Identify which cell holds the provided text, then report its [X, Y] central coordinate. 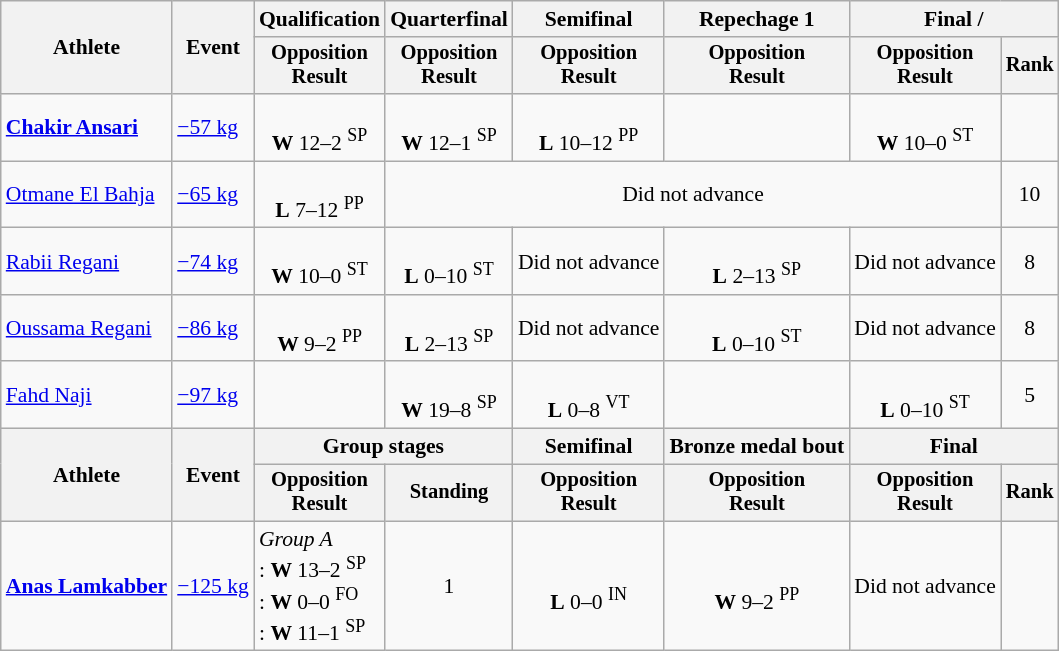
−65 kg [213, 194]
Chakir Ansari [86, 128]
Repechage 1 [756, 19]
Fahd Naji [86, 396]
Final / [954, 19]
Standing [449, 493]
L 0–8 VT [589, 396]
Quarterfinal [449, 19]
−86 kg [213, 328]
W 12–2 SP [320, 128]
5 [1030, 396]
Oussama Regani [86, 328]
Final [954, 447]
10 [1030, 194]
Group stages [384, 447]
−125 kg [213, 586]
−97 kg [213, 396]
−74 kg [213, 262]
Qualification [320, 19]
1 [449, 586]
L 7–12 PP [320, 194]
L 0–0 IN [589, 586]
W 19–8 SP [449, 396]
−57 kg [213, 128]
Group A: W 13–2 SP: W 0–0 FO: W 11–1 SP [320, 586]
Rabii Regani [86, 262]
L 10–12 PP [589, 128]
Anas Lamkabber [86, 586]
W 12–1 SP [449, 128]
Bronze medal bout [756, 447]
Otmane El Bahja [86, 194]
